Return (X, Y) of the center of cell containing provided text 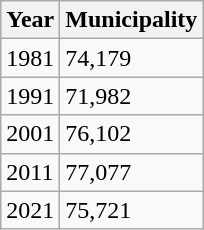
74,179 (132, 58)
71,982 (132, 96)
1991 (30, 96)
77,077 (132, 172)
1981 (30, 58)
76,102 (132, 134)
75,721 (132, 210)
2011 (30, 172)
Year (30, 20)
Municipality (132, 20)
2001 (30, 134)
2021 (30, 210)
